Return (x, y) of the center of cell containing provided text 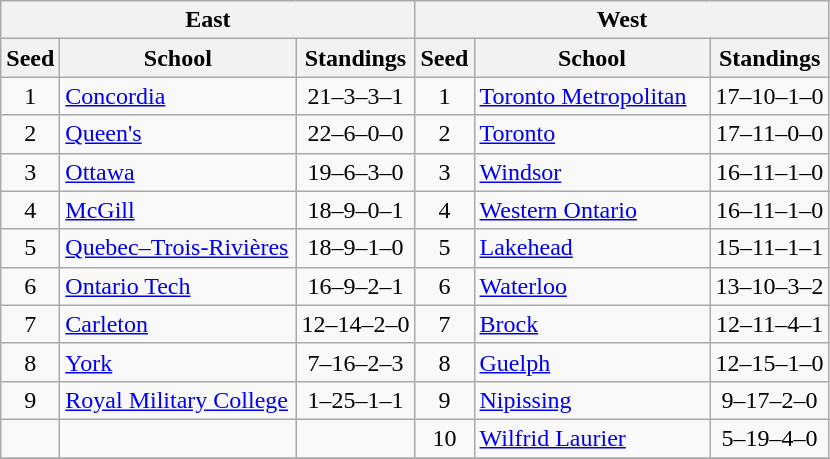
Royal Military College (178, 400)
Western Ontario (592, 210)
McGill (178, 210)
Toronto (592, 134)
21–3–3–1 (356, 96)
Guelph (592, 362)
East (208, 20)
1–25–1–1 (356, 400)
Concordia (178, 96)
Ottawa (178, 172)
10 (444, 438)
12–15–1–0 (770, 362)
5–19–4–0 (770, 438)
West (622, 20)
13–10–3–2 (770, 286)
18–9–0–1 (356, 210)
Carleton (178, 324)
7–16–2–3 (356, 362)
Wilfrid Laurier (592, 438)
12–11–4–1 (770, 324)
York (178, 362)
12–14–2–0 (356, 324)
Brock (592, 324)
17–10–1–0 (770, 96)
18–9–1–0 (356, 248)
Queen's (178, 134)
17–11–0–0 (770, 134)
22–6–0–0 (356, 134)
9–17–2–0 (770, 400)
Quebec–Trois-Rivières (178, 248)
19–6–3–0 (356, 172)
Waterloo (592, 286)
Ontario Tech (178, 286)
Lakehead (592, 248)
16–9–2–1 (356, 286)
15–11–1–1 (770, 248)
Windsor (592, 172)
Nipissing (592, 400)
Toronto Metropolitan (592, 96)
